Detect which cell encompasses the target text, then output its [x, y] center coordinate. 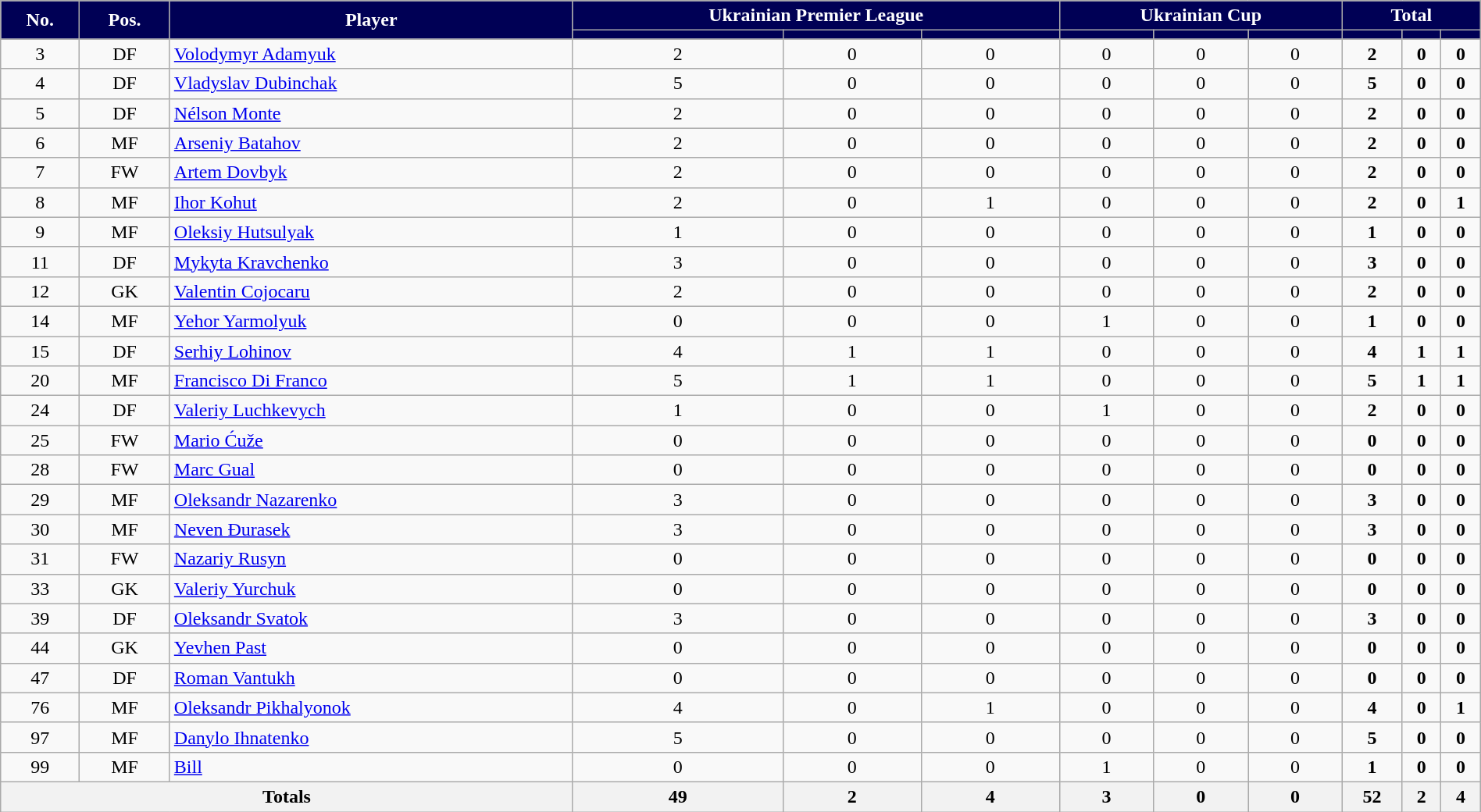
No. [41, 20]
14 [41, 321]
Volodymyr Adamyuk [371, 54]
Ihor Kohut [371, 202]
Totals [287, 796]
Serhiy Lohinov [371, 351]
Valentin Cojocaru [371, 291]
Oleksandr Svatok [371, 618]
Artem Dovbyk [371, 173]
Mykyta Kravchenko [371, 262]
Total [1411, 16]
Arseniy Batahov [371, 143]
29 [41, 500]
31 [41, 559]
39 [41, 618]
24 [41, 411]
49 [678, 796]
Valeriy Yurchuk [371, 589]
8 [41, 202]
30 [41, 529]
25 [41, 440]
15 [41, 351]
52 [1372, 796]
Ukrainian Premier League [815, 16]
Roman Vantukh [371, 678]
47 [41, 678]
Vladyslav Dubinchak [371, 84]
97 [41, 737]
Valeriy Luchkevych [371, 411]
Oleksiy Hutsulyak [371, 232]
Bill [371, 767]
Nélson Monte [371, 113]
Nazariy Rusyn [371, 559]
Oleksandr Nazarenko [371, 500]
Player [371, 20]
Yehor Yarmolyuk [371, 321]
Mario Ćuže [371, 440]
7 [41, 173]
12 [41, 291]
Marc Gual [371, 470]
44 [41, 648]
20 [41, 381]
9 [41, 232]
Francisco Di Franco [371, 381]
6 [41, 143]
28 [41, 470]
Ukrainian Cup [1201, 16]
76 [41, 707]
Neven Đurasek [371, 529]
Yevhen Past [371, 648]
Pos. [125, 20]
99 [41, 767]
33 [41, 589]
11 [41, 262]
Oleksandr Pikhalyonok [371, 707]
Danylo Ihnatenko [371, 737]
